Find where the given text appears and provide that cell's center as (X, Y) coordinate. 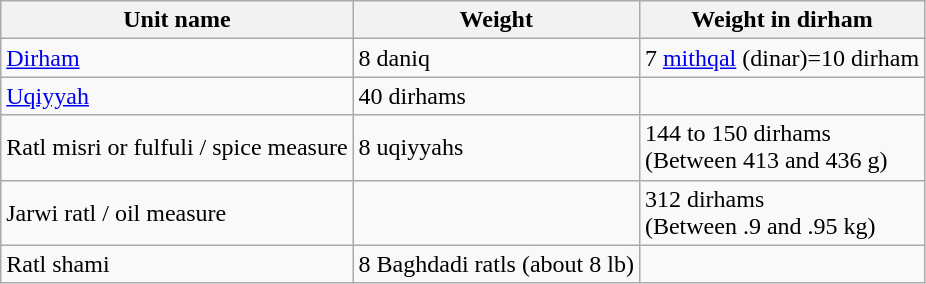
40 dirhams (496, 96)
Uqiyyah (177, 96)
Ratl shami (177, 264)
7 mithqal (dinar)=10 dirham (782, 58)
8 Baghdadi ratls (about 8 lb) (496, 264)
144 to 150 dirhams(Between 413 and 436 g) (782, 148)
8 daniq (496, 58)
Weight (496, 20)
Weight in dirham (782, 20)
Ratl misri or fulfuli / spice measure (177, 148)
312 dirhams(Between .9 and .95 kg) (782, 212)
Unit name (177, 20)
Jarwi ratl / oil measure (177, 212)
8 uqiyyahs (496, 148)
Dirham (177, 58)
